Locate the cell with the specified text and output its (X, Y) center coordinate. 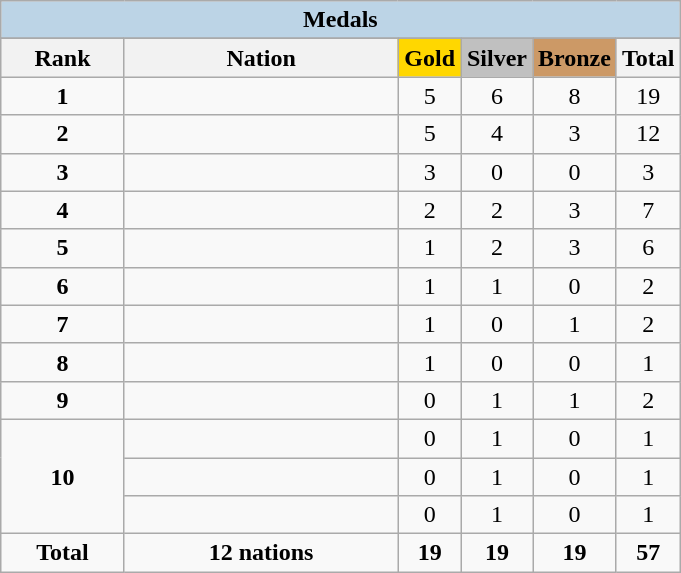
Rank (63, 58)
Bronze (574, 58)
Silver (496, 58)
12 nations (261, 553)
Nation (261, 58)
9 (63, 400)
Medals (340, 20)
Gold (430, 58)
12 (648, 134)
10 (63, 476)
57 (648, 553)
